Scan for the cell matching the given text and deliver its [x, y] coordinate at center. 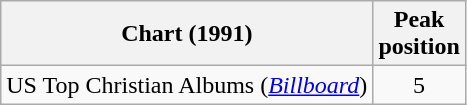
Chart (1991) [187, 34]
US Top Christian Albums (Billboard) [187, 85]
5 [419, 85]
Peakposition [419, 34]
